Extract the (x, y) coordinate from the center of the cell holding the provided text.  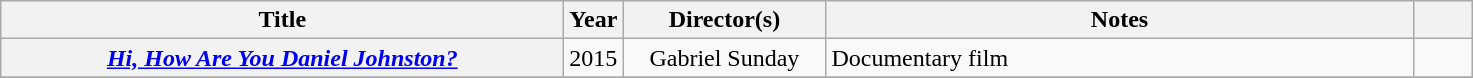
Gabriel Sunday (724, 58)
Director(s) (724, 20)
Notes (1120, 20)
Documentary film (1120, 58)
Hi, How Are You Daniel Johnston? (282, 58)
Title (282, 20)
2015 (594, 58)
Year (594, 20)
